Return (X, Y) of the center of cell containing provided text 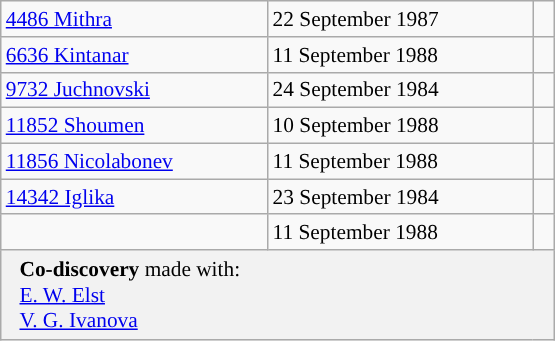
23 September 1984 (400, 197)
9732 Juchnovski (134, 90)
4486 Mithra (134, 19)
6636 Kintanar (134, 55)
Co-discovery made with: E. W. Elst V. G. Ivanova (278, 295)
11852 Shoumen (134, 126)
24 September 1984 (400, 90)
11856 Nicolabonev (134, 161)
22 September 1987 (400, 19)
10 September 1988 (400, 126)
14342 Iglika (134, 197)
